For the text-containing cell, return its midpoint in (x, y) coordinate format. 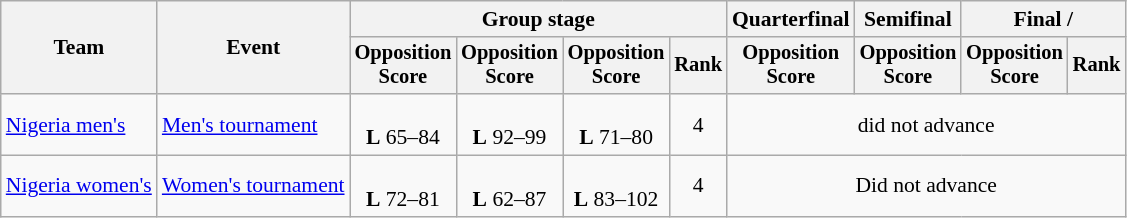
L 62–87 (510, 186)
Women's tournament (254, 186)
Did not advance (926, 186)
Men's tournament (254, 124)
Event (254, 48)
did not advance (926, 124)
Team (79, 48)
L 83–102 (616, 186)
L 92–99 (510, 124)
Final / (1043, 19)
Group stage (538, 19)
L 65–84 (404, 124)
L 72–81 (404, 186)
Semifinal (908, 19)
Quarterfinal (791, 19)
Nigeria women's (79, 186)
Nigeria men's (79, 124)
L 71–80 (616, 124)
